For the text-containing cell, return its midpoint in (x, y) coordinate format. 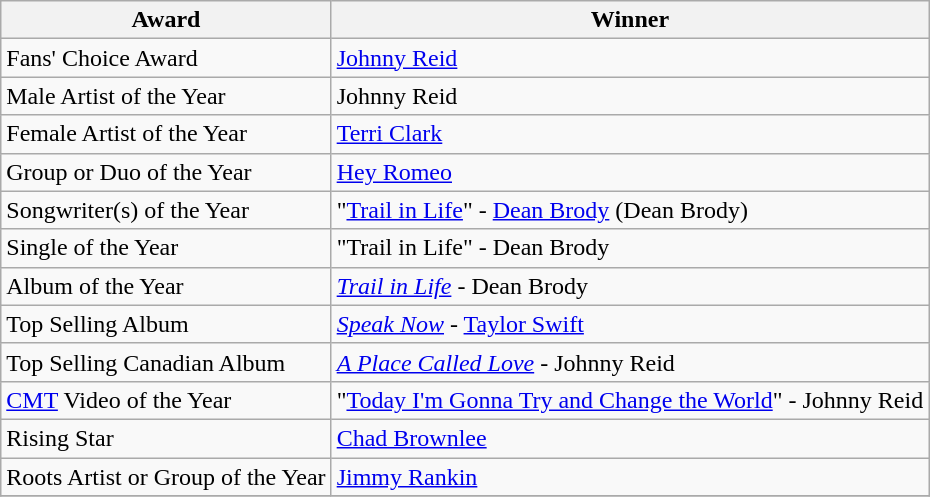
Winner (630, 20)
Speak Now - Taylor Swift (630, 324)
Single of the Year (166, 248)
"Trail in Life" - Dean Brody (630, 248)
Top Selling Album (166, 324)
A Place Called Love - Johnny Reid (630, 362)
Chad Brownlee (630, 438)
Award (166, 20)
Top Selling Canadian Album (166, 362)
Group or Duo of the Year (166, 172)
Hey Romeo (630, 172)
Terri Clark (630, 134)
Album of the Year (166, 286)
"Trail in Life" - Dean Brody (Dean Brody) (630, 210)
Roots Artist or Group of the Year (166, 477)
Jimmy Rankin (630, 477)
CMT Video of the Year (166, 400)
Songwriter(s) of the Year (166, 210)
Male Artist of the Year (166, 96)
Fans' Choice Award (166, 58)
Female Artist of the Year (166, 134)
Trail in Life - Dean Brody (630, 286)
"Today I'm Gonna Try and Change the World" - Johnny Reid (630, 400)
Rising Star (166, 438)
